Return the (X, Y) coordinate for the center point of the cell that contains the specified text.  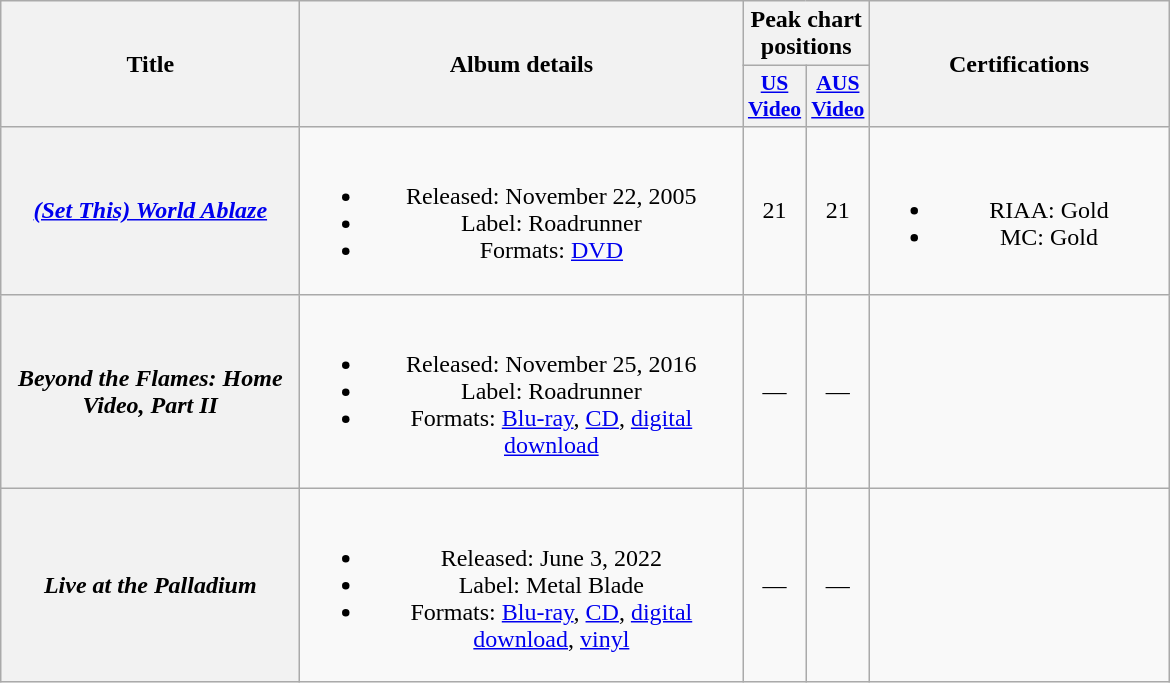
Certifications (1018, 64)
Album details (522, 64)
Released: November 25, 2016Label: RoadrunnerFormats: Blu-ray, CD, digital download (522, 391)
Beyond the Flames: Home Video, Part II (150, 391)
(Set This) World Ablaze (150, 210)
Released: June 3, 2022Label: Metal BladeFormats: Blu-ray, CD, digital download, vinyl (522, 585)
RIAA: GoldMC: Gold (1018, 210)
USVideo (774, 96)
Released: November 22, 2005Label: RoadrunnerFormats: DVD (522, 210)
Title (150, 64)
Live at the Palladium (150, 585)
Peak chart positions (806, 34)
AUSVideo (838, 96)
